Provide the (X, Y) coordinate of the cell's center where the given text is located.  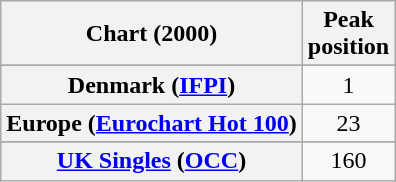
UK Singles (OCC) (152, 161)
23 (348, 123)
Denmark (IFPI) (152, 85)
Peakposition (348, 34)
1 (348, 85)
Chart (2000) (152, 34)
Europe (Eurochart Hot 100) (152, 123)
160 (348, 161)
